Locate the cell with the specified text and output its (X, Y) center coordinate. 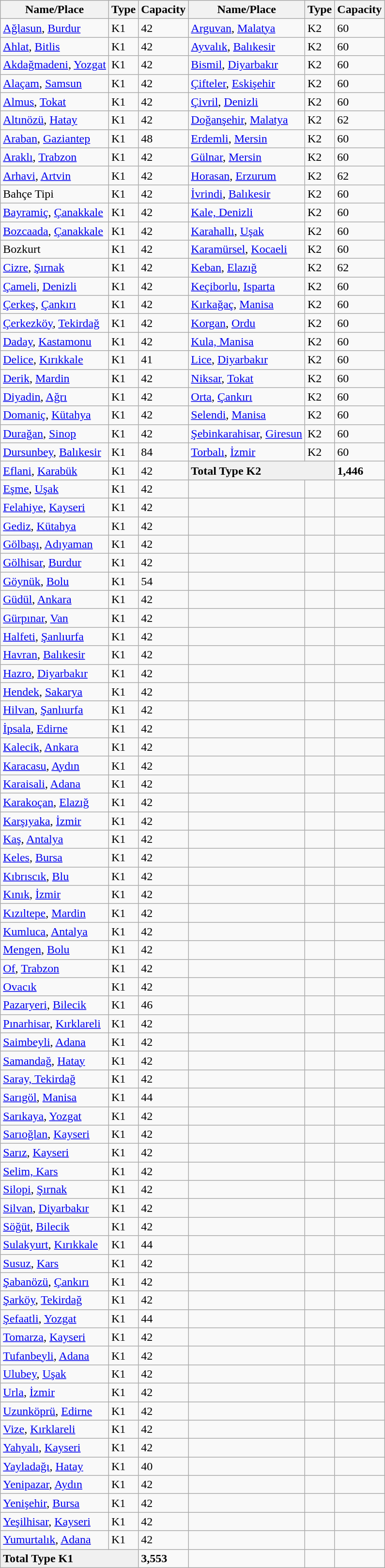
Derik, Mardin (55, 378)
Saimbeyli, Adana (55, 1042)
Gediz, Kütahya (55, 526)
Hendek, Sakarya (55, 692)
Çameli, Denizli (55, 286)
Şefaatli, Yozgat (55, 1319)
İvrindi, Balıkesir (247, 194)
Akdağmadeni, Yozgat (55, 65)
Sarıoğlan, Kayseri (55, 1134)
54 (164, 581)
84 (164, 452)
Doğanşehir, Malatya (247, 120)
Pazaryeri, Bilecik (55, 1005)
Karamürsel, Kocaeli (247, 249)
Altınözü, Hatay (55, 120)
Şarköy, Tekirdağ (55, 1300)
Alaçam, Samsun (55, 83)
Pınarhisar, Kırklareli (55, 1024)
Bismil, Diyarbakır (247, 65)
Total Type K2 (262, 470)
Selendi, Manisa (247, 415)
Bozkurt (55, 249)
Keles, Bursa (55, 858)
Tufanbeyli, Adana (55, 1355)
Vize, Kırklareli (55, 1429)
Diyadin, Ağrı (55, 397)
Sarız, Kayseri (55, 1153)
Uzunköprü, Edirne (55, 1411)
Bahçe Tipi (55, 194)
Arhavi, Artvin (55, 175)
Şebinkarahisar, Giresun (247, 434)
3,553 (164, 1558)
Ulubey, Uşak (55, 1374)
Kale, Denizli (247, 212)
Karşıyaka, İzmir (55, 821)
Kıbrıscık, Blu (55, 876)
Göynük, Bolu (55, 581)
Şabanözü, Çankırı (55, 1282)
Lice, Diyarbakır (247, 360)
Keçiborlu, Isparta (247, 286)
Tomarza, Kayseri (55, 1337)
Saray, Tekirdağ (55, 1079)
Selim, Kars (55, 1171)
Kalecik, Ankara (55, 747)
Mengen, Bolu (55, 950)
Silopi, Şırnak (55, 1190)
Söğüt, Bilecik (55, 1226)
48 (164, 139)
Çerkezköy, Tekirdağ (55, 323)
Ayvalık, Balıkesir (247, 47)
Kumluca, Antalya (55, 931)
Araban, Gaziantep (55, 139)
Eşme, Uşak (55, 489)
40 (164, 1466)
İpsala, Edirne (55, 729)
Ahlat, Bitlis (55, 47)
Karakoçan, Elazığ (55, 802)
Yahyalı, Kayseri (55, 1448)
Yenişehir, Bursa (55, 1503)
Susuz, Kars (55, 1263)
Silvan, Diyarbakır (55, 1208)
Kula, Manisa (247, 342)
Ovacık (55, 987)
Bozcaada, Çanakkale (55, 231)
Kaş, Antalya (55, 839)
Erdemli, Mersin (247, 139)
Sulakyurt, Kırıkkale (55, 1245)
Korgan, Ordu (247, 323)
Dursunbey, Balıkesir (55, 452)
Keban, Elazığ (247, 268)
Bayramiç, Çanakkale (55, 212)
Ağlasun, Burdur (55, 28)
Çerkeş, Çankırı (55, 305)
Kırkağaç, Manisa (247, 305)
Yenipazar, Aydın (55, 1485)
Sarıkaya, Yozgat (55, 1116)
Gölhisar, Burdur (55, 563)
Cizre, Şırnak (55, 268)
Eflani, Karabük (55, 470)
Hazro, Diyarbakır (55, 673)
1,446 (359, 470)
Orta, Çankırı (247, 397)
Urla, İzmir (55, 1392)
46 (164, 1005)
Yayladağı, Hatay (55, 1466)
Hilvan, Şanlıurfa (55, 710)
Horasan, Erzurum (247, 175)
Samandağ, Hatay (55, 1060)
Yeşilhisar, Kayseri (55, 1521)
Kınık, İzmir (55, 895)
Niksar, Tokat (247, 378)
Torbalı, İzmir (247, 452)
Araklı, Trabzon (55, 157)
Halfeti, Şanlıurfa (55, 637)
Of, Trabzon (55, 968)
Almus, Tokat (55, 102)
Felahiye, Kayseri (55, 507)
Çivril, Denizli (247, 102)
Karaisali, Adana (55, 784)
Durağan, Sinop (55, 434)
Delice, Kırıkkale (55, 360)
Güdül, Ankara (55, 600)
Total Type K1 (70, 1558)
Havran, Balıkesir (55, 655)
Yumurtalık, Adana (55, 1540)
Gürpınar, Van (55, 618)
Gölbaşı, Adıyaman (55, 544)
Sarıgöl, Manisa (55, 1097)
Karahallı, Uşak (247, 231)
Kızıltepe, Mardin (55, 913)
41 (164, 360)
Arguvan, Malatya (247, 28)
Çifteler, Eskişehir (247, 83)
Gülnar, Mersin (247, 157)
Karacasu, Aydın (55, 765)
Domaniç, Kütahya (55, 415)
Daday, Kastamonu (55, 342)
